Determine the [x, y] coordinate at the center of the cell enclosing the given text.  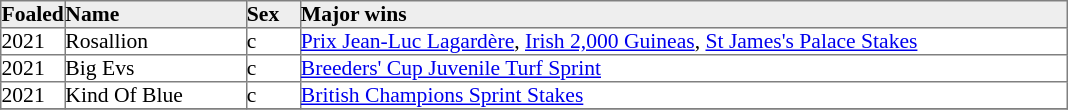
Kind Of Blue [156, 96]
Foaled [33, 14]
Sex [273, 14]
Major wins [683, 14]
Name [156, 14]
Prix Jean-Luc Lagardère, Irish 2,000 Guineas, St James's Palace Stakes [683, 42]
Big Evs [156, 68]
Breeders' Cup Juvenile Turf Sprint [683, 68]
British Champions Sprint Stakes [683, 96]
Rosallion [156, 42]
